Pinpoint the cell where the given text exists, returning its (x, y) midpoint coordinate. 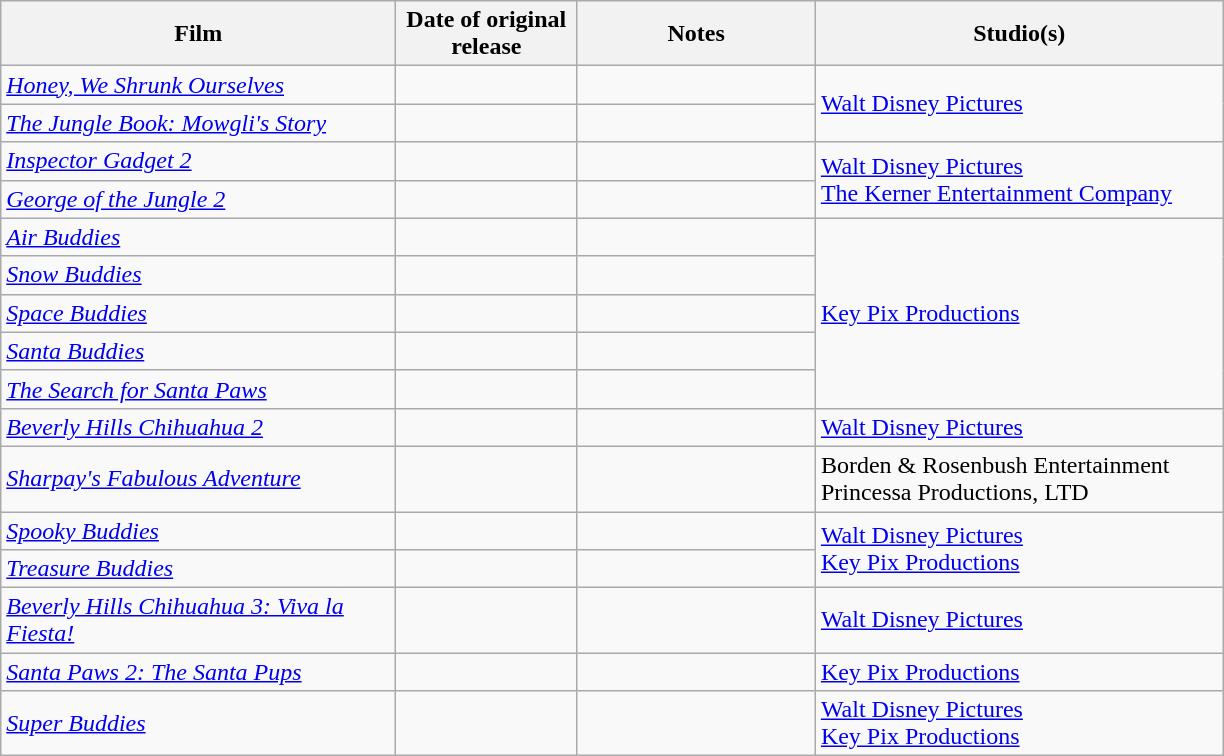
Santa Paws 2: The Santa Pups (198, 672)
The Search for Santa Paws (198, 389)
Walt Disney PicturesThe Kerner Entertainment Company (1019, 180)
Honey, We Shrunk Ourselves (198, 85)
Super Buddies (198, 724)
Air Buddies (198, 237)
Sharpay's Fabulous Adventure (198, 478)
Beverly Hills Chihuahua 2 (198, 427)
Beverly Hills Chihuahua 3: Viva la Fiesta! (198, 620)
Borden & Rosenbush EntertainmentPrincessa Productions, LTD (1019, 478)
Film (198, 34)
Santa Buddies (198, 351)
The Jungle Book: Mowgli's Story (198, 123)
Date of original release (486, 34)
Inspector Gadget 2 (198, 161)
Spooky Buddies (198, 531)
George of the Jungle 2 (198, 199)
Space Buddies (198, 313)
Studio(s) (1019, 34)
Notes (696, 34)
Snow Buddies (198, 275)
Treasure Buddies (198, 569)
